Extract the (x, y) coordinate from the center of the cell holding the provided text.  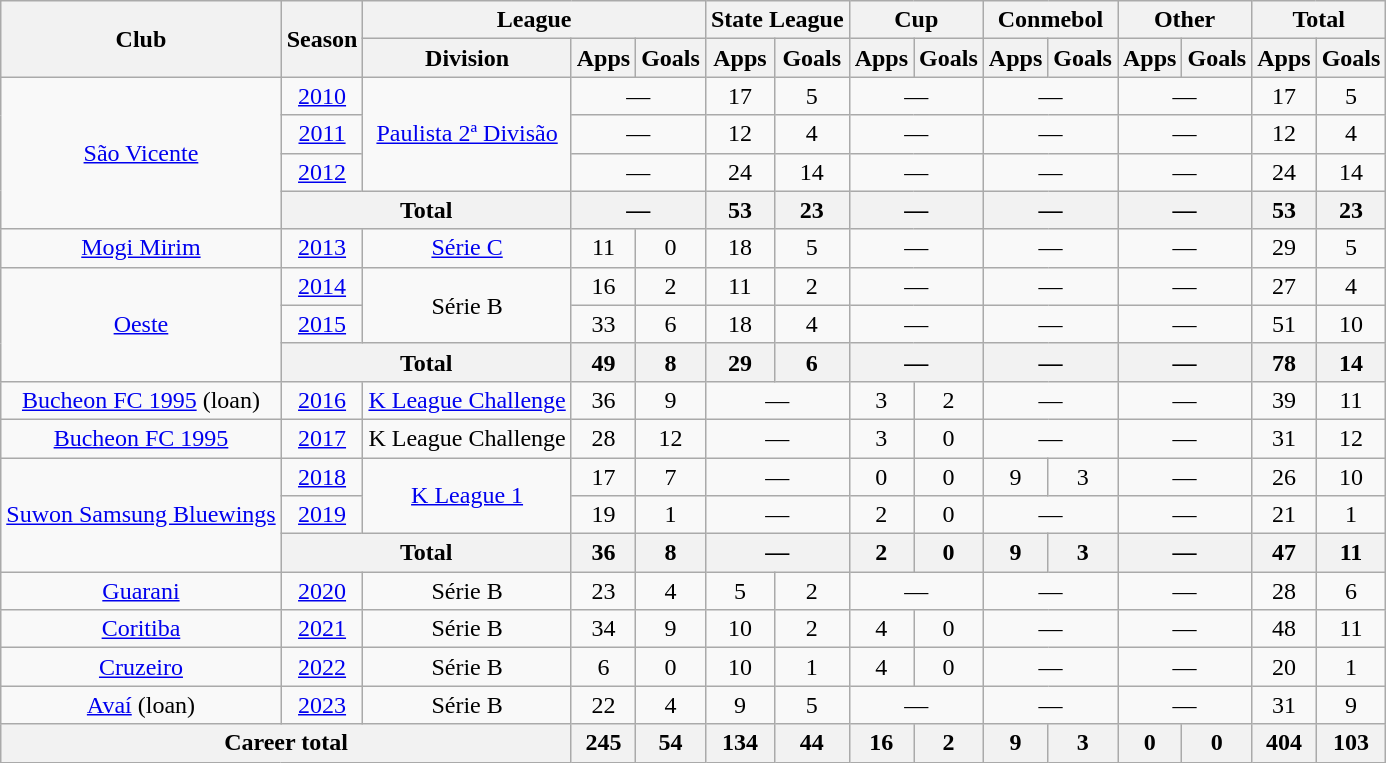
22 (603, 705)
2022 (322, 667)
State League (777, 20)
Cruzeiro (141, 667)
Série C (467, 248)
2011 (322, 134)
2018 (322, 477)
27 (1284, 286)
20 (1284, 667)
Avaí (loan) (141, 705)
Season (322, 39)
2019 (322, 515)
47 (1284, 553)
Conmebol (1050, 20)
K League 1 (467, 496)
44 (812, 743)
39 (1284, 400)
Club (141, 39)
2014 (322, 286)
São Vicente (141, 153)
26 (1284, 477)
2017 (322, 438)
103 (1351, 743)
33 (603, 324)
134 (740, 743)
49 (603, 362)
Mogi Mirim (141, 248)
Cup (916, 20)
19 (603, 515)
404 (1284, 743)
2013 (322, 248)
Oeste (141, 324)
Other (1185, 20)
2020 (322, 591)
48 (1284, 629)
2012 (322, 172)
245 (603, 743)
51 (1284, 324)
54 (671, 743)
2023 (322, 705)
34 (603, 629)
Career total (286, 743)
78 (1284, 362)
Suwon Samsung Bluewings (141, 515)
Bucheon FC 1995 (loan) (141, 400)
21 (1284, 515)
7 (671, 477)
Bucheon FC 1995 (141, 438)
Paulista 2ª Divisão (467, 134)
Guarani (141, 591)
Coritiba (141, 629)
2010 (322, 96)
Division (467, 58)
2021 (322, 629)
2016 (322, 400)
2015 (322, 324)
League (534, 20)
